Return the [x, y] coordinate for the center point of the cell that contains the specified text.  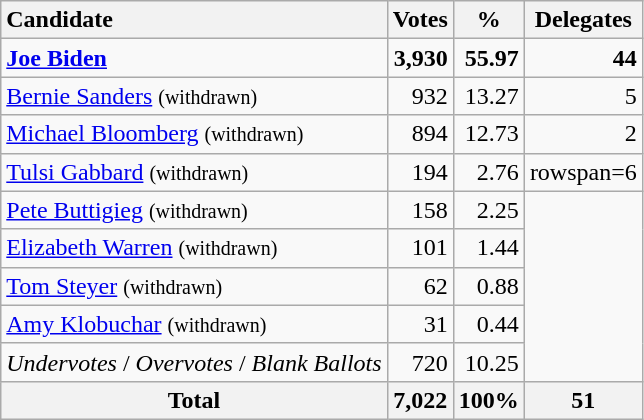
2.25 [488, 210]
5 [583, 96]
194 [420, 172]
158 [420, 210]
3,930 [420, 58]
51 [583, 400]
Amy Klobuchar (withdrawn) [194, 324]
10.25 [488, 362]
100% [488, 400]
Bernie Sanders (withdrawn) [194, 96]
2 [583, 134]
Total [194, 400]
Michael Bloomberg (withdrawn) [194, 134]
% [488, 20]
1.44 [488, 248]
Undervotes / Overvotes / Blank Ballots [194, 362]
0.88 [488, 286]
2.76 [488, 172]
13.27 [488, 96]
932 [420, 96]
0.44 [488, 324]
Tulsi Gabbard (withdrawn) [194, 172]
31 [420, 324]
Candidate [194, 20]
55.97 [488, 58]
Pete Buttigieg (withdrawn) [194, 210]
Votes [420, 20]
894 [420, 134]
44 [583, 58]
12.73 [488, 134]
Joe Biden [194, 58]
Elizabeth Warren (withdrawn) [194, 248]
Delegates [583, 20]
Tom Steyer (withdrawn) [194, 286]
62 [420, 286]
101 [420, 248]
rowspan=6 [583, 172]
7,022 [420, 400]
720 [420, 362]
